Detect which cell encompasses the target text, then output its (x, y) center coordinate. 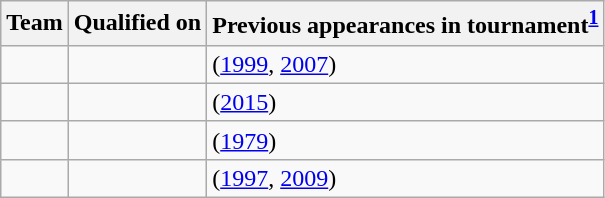
(1997, 2009) (406, 178)
Qualified on (137, 24)
Team (35, 24)
(1999, 2007) (406, 64)
(2015) (406, 102)
(1979) (406, 140)
Previous appearances in tournament1 (406, 24)
